Locate the cell with the specified text and output its [X, Y] center coordinate. 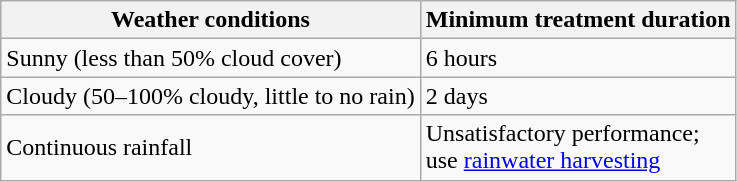
2 days [578, 96]
Sunny (less than 50% cloud cover) [210, 58]
Weather conditions [210, 20]
6 hours [578, 58]
Continuous rainfall [210, 148]
Unsatisfactory performance;use rainwater harvesting [578, 148]
Cloudy (50–100% cloudy, little to no rain) [210, 96]
Minimum treatment duration [578, 20]
